Scan for the cell matching the given text and deliver its [x, y] coordinate at center. 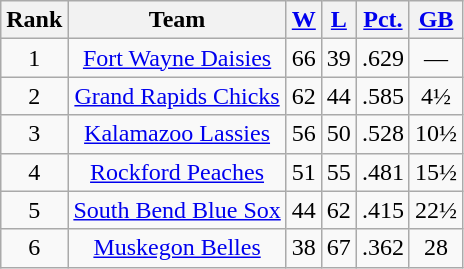
.629 [382, 58]
67 [338, 248]
Team [177, 20]
Rockford Peaches [177, 172]
Grand Rapids Chicks [177, 96]
6 [34, 248]
.481 [382, 172]
Muskegon Belles [177, 248]
1 [34, 58]
5 [34, 210]
4½ [436, 96]
22½ [436, 210]
15½ [436, 172]
50 [338, 134]
Rank [34, 20]
.528 [382, 134]
38 [304, 248]
.585 [382, 96]
10½ [436, 134]
.362 [382, 248]
4 [34, 172]
L [338, 20]
Fort Wayne Daisies [177, 58]
28 [436, 248]
South Bend Blue Sox [177, 210]
66 [304, 58]
51 [304, 172]
GB [436, 20]
2 [34, 96]
39 [338, 58]
.415 [382, 210]
Pct. [382, 20]
Kalamazoo Lassies [177, 134]
3 [34, 134]
— [436, 58]
55 [338, 172]
W [304, 20]
56 [304, 134]
